Detect which cell encompasses the target text, then output its (X, Y) center coordinate. 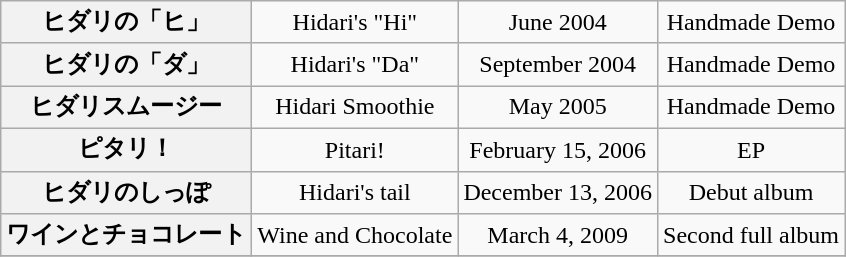
Debut album (752, 192)
Second full album (752, 236)
Hidari's "Hi" (355, 22)
December 13, 2006 (558, 192)
June 2004 (558, 22)
February 15, 2006 (558, 150)
September 2004 (558, 64)
Hidari's "Da" (355, 64)
ヒダリのしっぽ (126, 192)
ヒダリの「ヒ」 (126, 22)
Hidari's tail (355, 192)
Hidari Smoothie (355, 108)
ピタリ！ (126, 150)
Wine and Chocolate (355, 236)
March 4, 2009 (558, 236)
ヒダリスムージー (126, 108)
EP (752, 150)
ワインとチョコレート (126, 236)
May 2005 (558, 108)
ヒダリの「ダ」 (126, 64)
Pitari! (355, 150)
